Provide the (X, Y) coordinate of the cell's center where the given text is located.  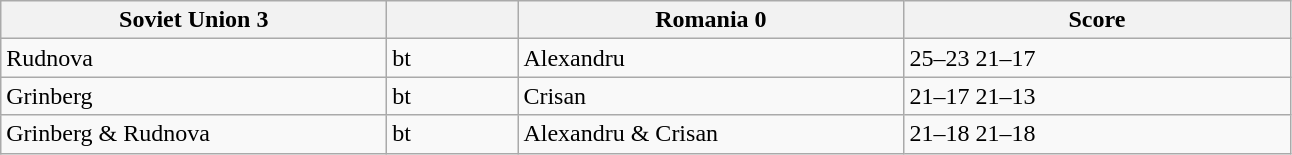
Rudnova (194, 58)
Romania 0 (711, 20)
Crisan (711, 96)
Grinberg & Rudnova (194, 134)
21–18 21–18 (1097, 134)
Alexandru & Crisan (711, 134)
21–17 21–13 (1097, 96)
25–23 21–17 (1097, 58)
Soviet Union 3 (194, 20)
Grinberg (194, 96)
Alexandru (711, 58)
Score (1097, 20)
